Detect which cell encompasses the target text, then output its (X, Y) center coordinate. 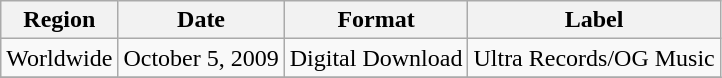
Region (60, 20)
Digital Download (376, 58)
Format (376, 20)
Worldwide (60, 58)
Date (201, 20)
October 5, 2009 (201, 58)
Ultra Records/OG Music (594, 58)
Label (594, 20)
